Detect which cell encompasses the target text, then output its [X, Y] center coordinate. 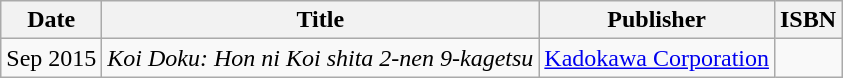
Sep 2015 [52, 58]
Kadokawa Corporation [657, 58]
Koi Doku: Hon ni Koi shita 2-nen 9-kagetsu [320, 58]
ISBN [808, 20]
Publisher [657, 20]
Title [320, 20]
Date [52, 20]
